Pinpoint the cell where the given text exists, returning its [X, Y] midpoint coordinate. 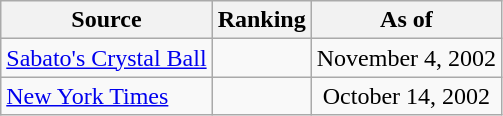
November 4, 2002 [406, 58]
Ranking [262, 20]
October 14, 2002 [406, 96]
Sabato's Crystal Ball [106, 58]
As of [406, 20]
New York Times [106, 96]
Source [106, 20]
